Return [x, y] of the center of cell containing provided text 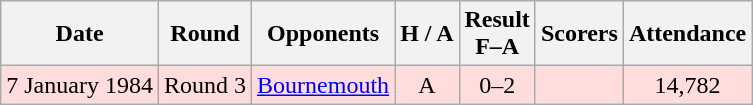
Date [80, 34]
ResultF–A [497, 34]
7 January 1984 [80, 85]
Round [204, 34]
A [427, 85]
Attendance [687, 34]
Bournemouth [324, 85]
H / A [427, 34]
14,782 [687, 85]
Scorers [579, 34]
Round 3 [204, 85]
0–2 [497, 85]
Opponents [324, 34]
